Search for the cell housing the specified text and yield its [X, Y] center coordinate. 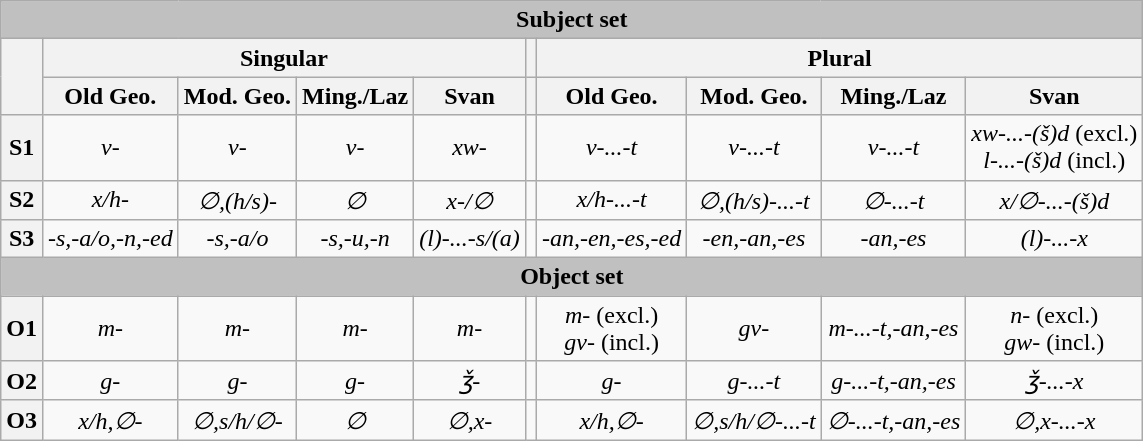
∅-...-t [894, 200]
x/h- [110, 200]
∅,(h/s)-...-t [754, 200]
m-...-t,-an,-es [894, 328]
∅,x- [470, 420]
Singular [284, 58]
x/∅-...-(š)d [1054, 200]
m- (excl.)gv- (incl.) [611, 328]
∅,s/h/∅-...-t [754, 420]
xw-...-(š)d (excl.)l-...-(š)d (incl.) [1054, 148]
∅-...-t,-an,-es [894, 420]
Subject set [572, 20]
-s,-a/o,-n,-ed [110, 239]
S1 [22, 148]
x-/∅ [470, 200]
xw- [470, 148]
S2 [22, 200]
O2 [22, 381]
Plural [839, 58]
∅,(h/s)- [237, 200]
-s,-a/o [237, 239]
ǯ- [470, 381]
(l)-...-x [1054, 239]
∅,s/h/∅- [237, 420]
Object set [572, 277]
n- (excl.)gw- (incl.) [1054, 328]
g-...-t,-an,-es [894, 381]
S3 [22, 239]
gv- [754, 328]
∅,x-...-x [1054, 420]
-en,-an,-es [754, 239]
g-...-t [754, 381]
-an,-es [894, 239]
O3 [22, 420]
(l)-...-s/(a) [470, 239]
O1 [22, 328]
x/h-...-t [611, 200]
-an,-en,-es,-ed [611, 239]
-s,-u,-n [356, 239]
ǯ-...-x [1054, 381]
